From the cell containing the given text, extract its center point as [X, Y] coordinate. 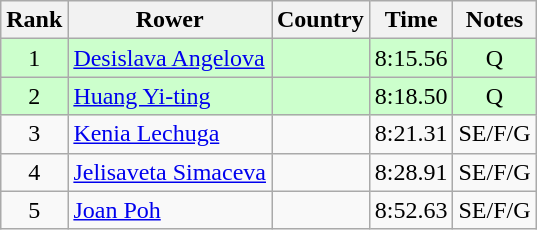
3 [34, 134]
Jelisaveta Simaceva [170, 172]
2 [34, 96]
Kenia Lechuga [170, 134]
Notes [494, 20]
Huang Yi-ting [170, 96]
8:28.91 [411, 172]
8:15.56 [411, 58]
1 [34, 58]
Joan Poh [170, 210]
5 [34, 210]
Rower [170, 20]
8:52.63 [411, 210]
Time [411, 20]
4 [34, 172]
Country [321, 20]
8:18.50 [411, 96]
8:21.31 [411, 134]
Desislava Angelova [170, 58]
Rank [34, 20]
